Search for the cell housing the specified text and yield its (X, Y) center coordinate. 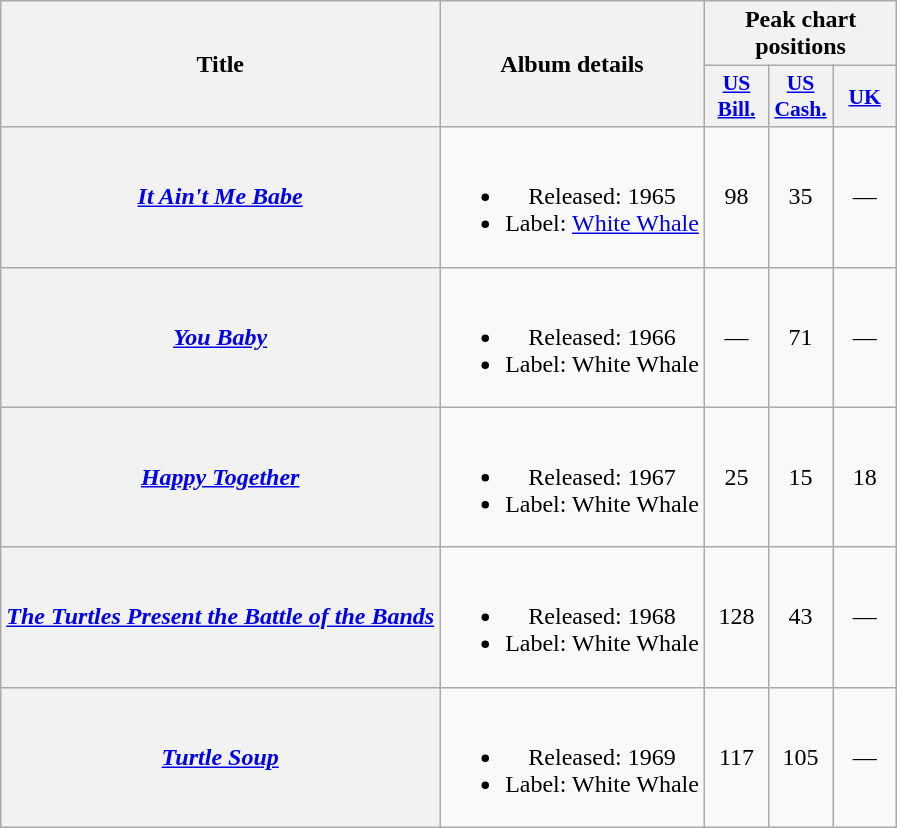
Title (220, 64)
USBill. (736, 96)
15 (801, 477)
71 (801, 337)
98 (736, 197)
The Turtles Present the Battle of the Bands (220, 617)
Peak chart positions (800, 34)
35 (801, 197)
Released: 1968Label: White Whale (572, 617)
Released: 1965Label: White Whale (572, 197)
You Baby (220, 337)
USCash. (801, 96)
Released: 1967Label: White Whale (572, 477)
117 (736, 757)
Released: 1966Label: White Whale (572, 337)
18 (865, 477)
128 (736, 617)
Album details (572, 64)
25 (736, 477)
UK (865, 96)
Happy Together (220, 477)
Released: 1969Label: White Whale (572, 757)
Turtle Soup (220, 757)
43 (801, 617)
105 (801, 757)
It Ain't Me Babe (220, 197)
